Pinpoint the cell where the given text exists, returning its [x, y] midpoint coordinate. 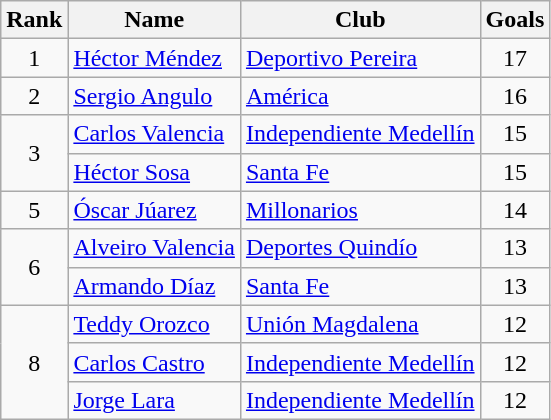
8 [34, 362]
Goals [515, 20]
1 [34, 58]
Carlos Valencia [154, 134]
Óscar Júarez [154, 210]
Deportes Quindío [360, 248]
Name [154, 20]
Club [360, 20]
Millonarios [360, 210]
Armando Díaz [154, 286]
Teddy Orozco [154, 324]
14 [515, 210]
Alveiro Valencia [154, 248]
Sergio Angulo [154, 96]
Rank [34, 20]
5 [34, 210]
16 [515, 96]
17 [515, 58]
2 [34, 96]
Unión Magdalena [360, 324]
América [360, 96]
Héctor Sosa [154, 172]
Héctor Méndez [154, 58]
3 [34, 153]
Jorge Lara [154, 400]
Carlos Castro [154, 362]
6 [34, 267]
Deportivo Pereira [360, 58]
